Find where the given text appears and provide that cell's center as (x, y) coordinate. 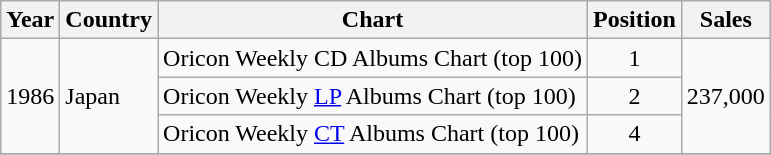
Chart (373, 20)
Japan (109, 96)
Oricon Weekly LP Albums Chart (top 100) (373, 96)
237,000 (726, 96)
Oricon Weekly CT Albums Chart (top 100) (373, 134)
2 (635, 96)
Position (635, 20)
Sales (726, 20)
1986 (30, 96)
Year (30, 20)
1 (635, 58)
4 (635, 134)
Country (109, 20)
Oricon Weekly CD Albums Chart (top 100) (373, 58)
